Locate the cell with the specified text and output its (x, y) center coordinate. 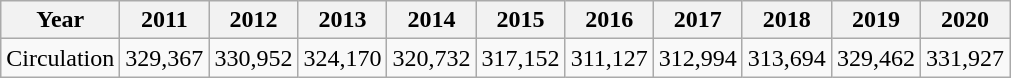
320,732 (432, 58)
317,152 (520, 58)
2017 (698, 20)
2020 (964, 20)
2011 (164, 20)
329,367 (164, 58)
Year (60, 20)
2012 (254, 20)
2015 (520, 20)
312,994 (698, 58)
324,170 (342, 58)
330,952 (254, 58)
Circulation (60, 58)
2018 (786, 20)
2014 (432, 20)
2016 (609, 20)
331,927 (964, 58)
311,127 (609, 58)
329,462 (876, 58)
313,694 (786, 58)
2013 (342, 20)
2019 (876, 20)
